Determine the [x, y] coordinate at the center of the cell enclosing the given text.  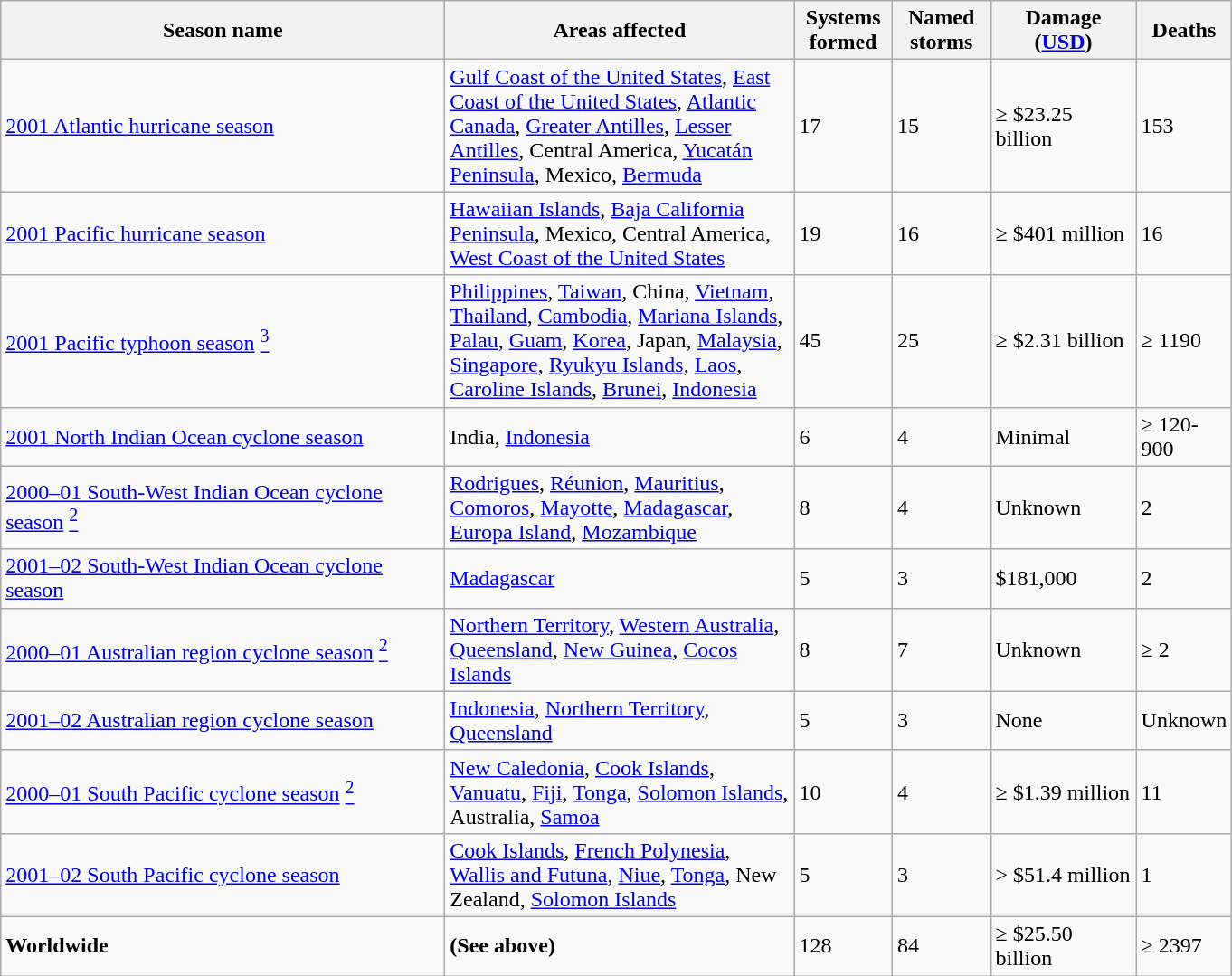
Deaths [1184, 31]
84 [941, 946]
2000–01 South Pacific cyclone season 2 [223, 791]
Minimal [1064, 436]
15 [941, 126]
≥ $23.25 billion [1064, 126]
7 [941, 649]
≥ 2 [1184, 649]
10 [843, 791]
6 [843, 436]
None [1064, 720]
New Caledonia, Cook Islands, Vanuatu, Fiji, Tonga, Solomon Islands, Australia, Samoa [620, 791]
Madagascar [620, 579]
≥ 120-900 [1184, 436]
2000–01 Australian region cyclone season 2 [223, 649]
≥ $25.50 billion [1064, 946]
Worldwide [223, 946]
Rodrigues, Réunion, Mauritius, Comoros, Mayotte, Madagascar, Europa Island, Mozambique [620, 507]
Damage (USD) [1064, 31]
2001 Atlantic hurricane season [223, 126]
17 [843, 126]
Indonesia, Northern Territory, Queensland [620, 720]
Named storms [941, 31]
Cook Islands, French Polynesia, Wallis and Futuna, Niue, Tonga, New Zealand, Solomon Islands [620, 875]
Northern Territory, Western Australia, Queensland, New Guinea, Cocos Islands [620, 649]
India, Indonesia [620, 436]
≥ $2.31 billion [1064, 341]
45 [843, 341]
1 [1184, 875]
2001–02 South Pacific cyclone season [223, 875]
$181,000 [1064, 579]
25 [941, 341]
153 [1184, 126]
11 [1184, 791]
2001 Pacific typhoon season 3 [223, 341]
Hawaiian Islands, Baja California Peninsula, Mexico, Central America, West Coast of the United States [620, 233]
2001–02 Australian region cyclone season [223, 720]
Areas affected [620, 31]
2001 North Indian Ocean cyclone season [223, 436]
2001 Pacific hurricane season [223, 233]
128 [843, 946]
Season name [223, 31]
≥ 1190 [1184, 341]
Systems formed [843, 31]
≥ 2397 [1184, 946]
(See above) [620, 946]
≥ $401 million [1064, 233]
≥ $1.39 million [1064, 791]
2001–02 South-West Indian Ocean cyclone season [223, 579]
19 [843, 233]
2000–01 South-West Indian Ocean cyclone season 2 [223, 507]
> $51.4 million [1064, 875]
